Return the [X, Y] coordinate for the center point of the cell that contains the specified text.  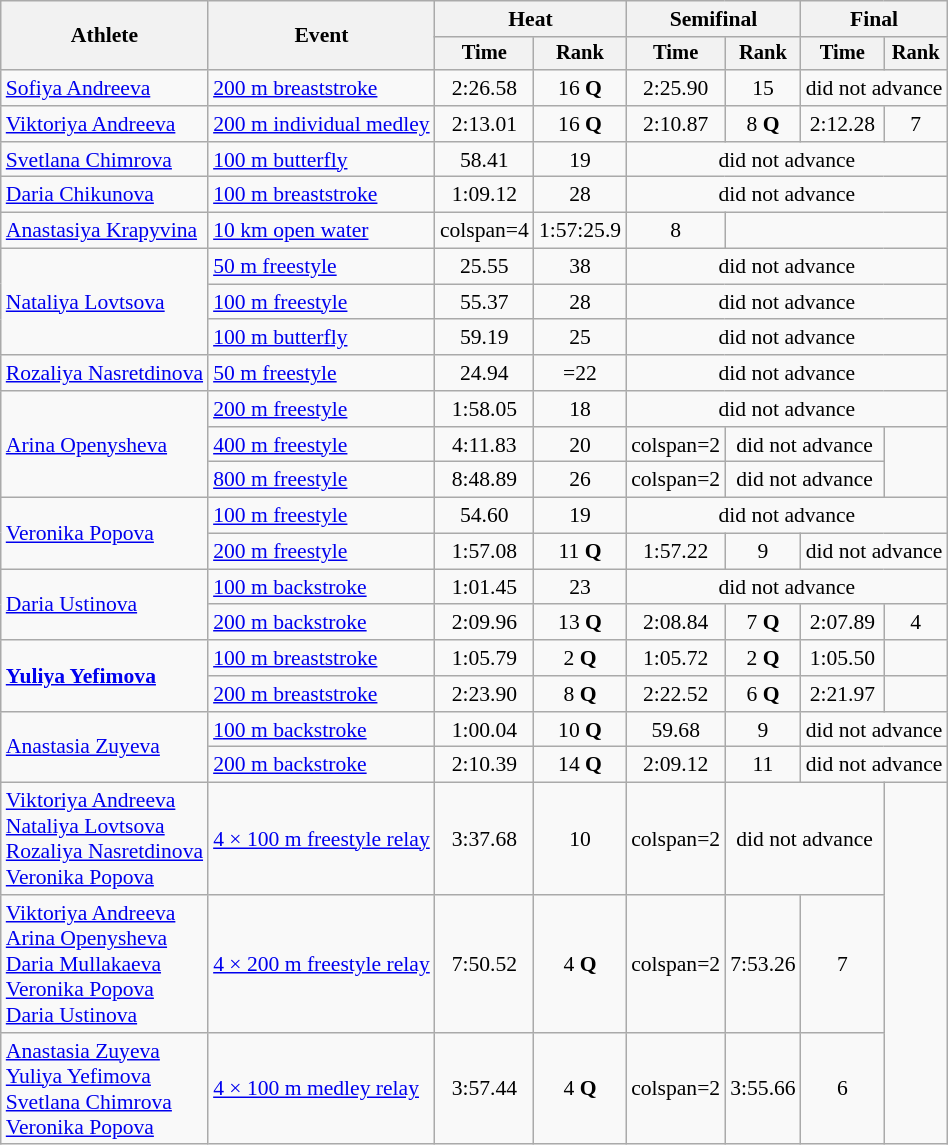
8 [676, 231]
Arina Openysheva [104, 444]
2:08.84 [676, 623]
6 Q [762, 694]
Yuliya Yefimova [104, 676]
10 km open water [322, 231]
Event [322, 36]
15 [762, 88]
colspan=4 [484, 231]
2:12.28 [842, 124]
4 [916, 623]
Daria Chikunova [104, 195]
4 × 100 m freestyle relay [322, 839]
Anastasiya Krapyvina [104, 231]
2:25.90 [676, 88]
Rozaliya Nasretdinova [104, 373]
1:00.04 [484, 730]
Anastasia ZuyevaYuliya YefimovaSvetlana ChimrovaVeronika Popova [104, 1089]
38 [580, 267]
2:21.97 [842, 694]
800 m freestyle [322, 480]
58.41 [484, 160]
8:48.89 [484, 480]
1:05.79 [484, 658]
10 Q [580, 730]
Svetlana Chimrova [104, 160]
2:23.90 [484, 694]
4 × 100 m medley relay [322, 1089]
1:05.50 [842, 658]
6 [842, 1089]
7 Q [762, 623]
55.37 [484, 302]
11 [762, 765]
25 [580, 338]
23 [580, 587]
Sofiya Andreeva [104, 88]
1:05.72 [676, 658]
Final [874, 19]
7:50.52 [484, 964]
Daria Ustinova [104, 604]
2:13.01 [484, 124]
14 Q [580, 765]
Veronika Popova [104, 534]
59.68 [676, 730]
26 [580, 480]
11 Q [580, 552]
4 × 200 m freestyle relay [322, 964]
2:10.39 [484, 765]
Athlete [104, 36]
7:53.26 [762, 964]
3:37.68 [484, 839]
2:07.89 [842, 623]
1:57.22 [676, 552]
2:26.58 [484, 88]
1:01.45 [484, 587]
2:09.96 [484, 623]
=22 [580, 373]
25.55 [484, 267]
18 [580, 409]
1:09.12 [484, 195]
Semifinal [714, 19]
4:11.83 [484, 445]
Viktoriya AndreevaNataliya LovtsovaRozaliya NasretdinovaVeronika Popova [104, 839]
2:09.12 [676, 765]
1:58.05 [484, 409]
1:57:25.9 [580, 231]
1:57.08 [484, 552]
54.60 [484, 516]
13 Q [580, 623]
24.94 [484, 373]
2:22.52 [676, 694]
200 m individual medley [322, 124]
10 [580, 839]
Nataliya Lovtsova [104, 302]
3:55.66 [762, 1089]
59.19 [484, 338]
2:10.87 [676, 124]
20 [580, 445]
Viktoriya Andreeva [104, 124]
Heat [530, 19]
Viktoriya AndreevaArina OpenyshevaDaria MullakaevaVeronika PopovaDaria Ustinova [104, 964]
3:57.44 [484, 1089]
Anastasia Zuyeva [104, 748]
400 m freestyle [322, 445]
